Extract the [x, y] coordinate from the center of the cell holding the provided text.  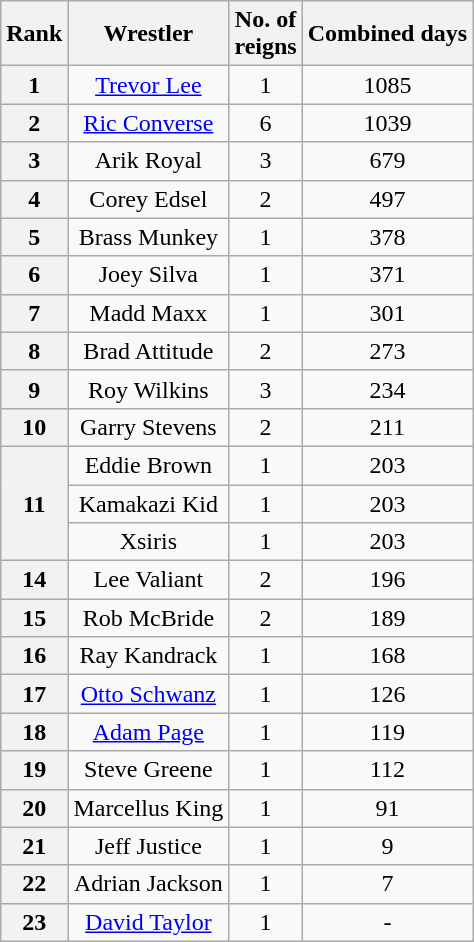
Adam Page [148, 732]
Combined days [387, 34]
Wrestler [148, 34]
8 [34, 351]
- [387, 922]
5 [34, 237]
1085 [387, 85]
10 [34, 427]
Rob McBride [148, 618]
Marcellus King [148, 808]
23 [34, 922]
497 [387, 199]
273 [387, 351]
119 [387, 732]
Arik Royal [148, 161]
No. ofreigns [266, 34]
16 [34, 656]
168 [387, 656]
Steve Greene [148, 770]
Roy Wilkins [148, 389]
Rank [34, 34]
Jeff Justice [148, 846]
19 [34, 770]
David Taylor [148, 922]
17 [34, 694]
15 [34, 618]
189 [387, 618]
126 [387, 694]
196 [387, 580]
21 [34, 846]
Kamakazi Kid [148, 503]
234 [387, 389]
Trevor Lee [148, 85]
Adrian Jackson [148, 884]
Brad Attitude [148, 351]
Garry Stevens [148, 427]
378 [387, 237]
211 [387, 427]
Ray Kandrack [148, 656]
Brass Munkey [148, 237]
Otto Schwanz [148, 694]
Madd Maxx [148, 313]
Ric Converse [148, 123]
18 [34, 732]
112 [387, 770]
Joey Silva [148, 275]
Corey Edsel [148, 199]
1039 [387, 123]
11 [34, 503]
371 [387, 275]
Xsiris [148, 542]
301 [387, 313]
Eddie Brown [148, 465]
20 [34, 808]
22 [34, 884]
679 [387, 161]
4 [34, 199]
Lee Valiant [148, 580]
91 [387, 808]
14 [34, 580]
